Return [x, y] of the center of cell containing provided text 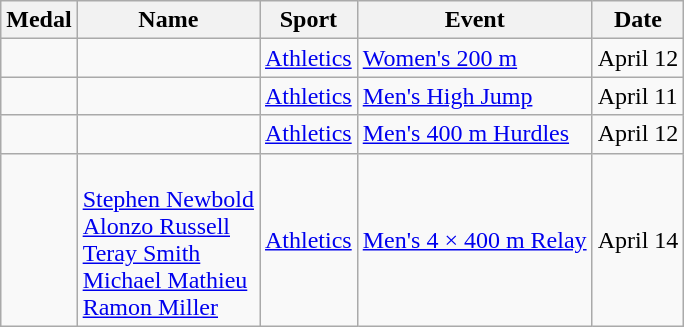
Stephen NewboldAlonzo RussellTeray SmithMichael MathieuRamon Miller [168, 240]
Sport [309, 20]
Medal [39, 20]
April 14 [638, 240]
Date [638, 20]
Name [168, 20]
Men's High Jump [474, 96]
Event [474, 20]
Women's 200 m [474, 58]
Men's 400 m Hurdles [474, 134]
April 11 [638, 96]
Men's 4 × 400 m Relay [474, 240]
